Detect which cell encompasses the target text, then output its (x, y) center coordinate. 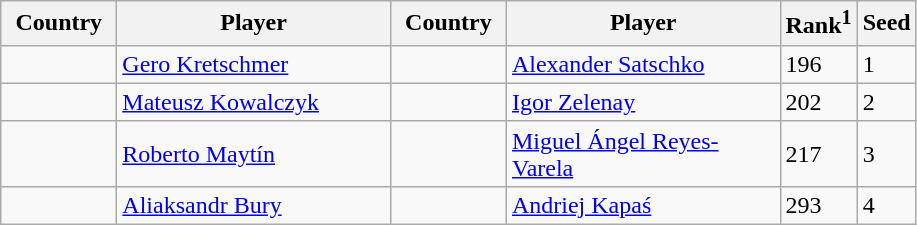
Alexander Satschko (643, 64)
Igor Zelenay (643, 102)
1 (886, 64)
196 (818, 64)
202 (818, 102)
293 (818, 205)
4 (886, 205)
Roberto Maytín (254, 154)
Miguel Ángel Reyes-Varela (643, 154)
Andriej Kapaś (643, 205)
Rank1 (818, 24)
Mateusz Kowalczyk (254, 102)
Gero Kretschmer (254, 64)
Aliaksandr Bury (254, 205)
Seed (886, 24)
217 (818, 154)
3 (886, 154)
2 (886, 102)
